Identify which cell holds the provided text, then report its (X, Y) central coordinate. 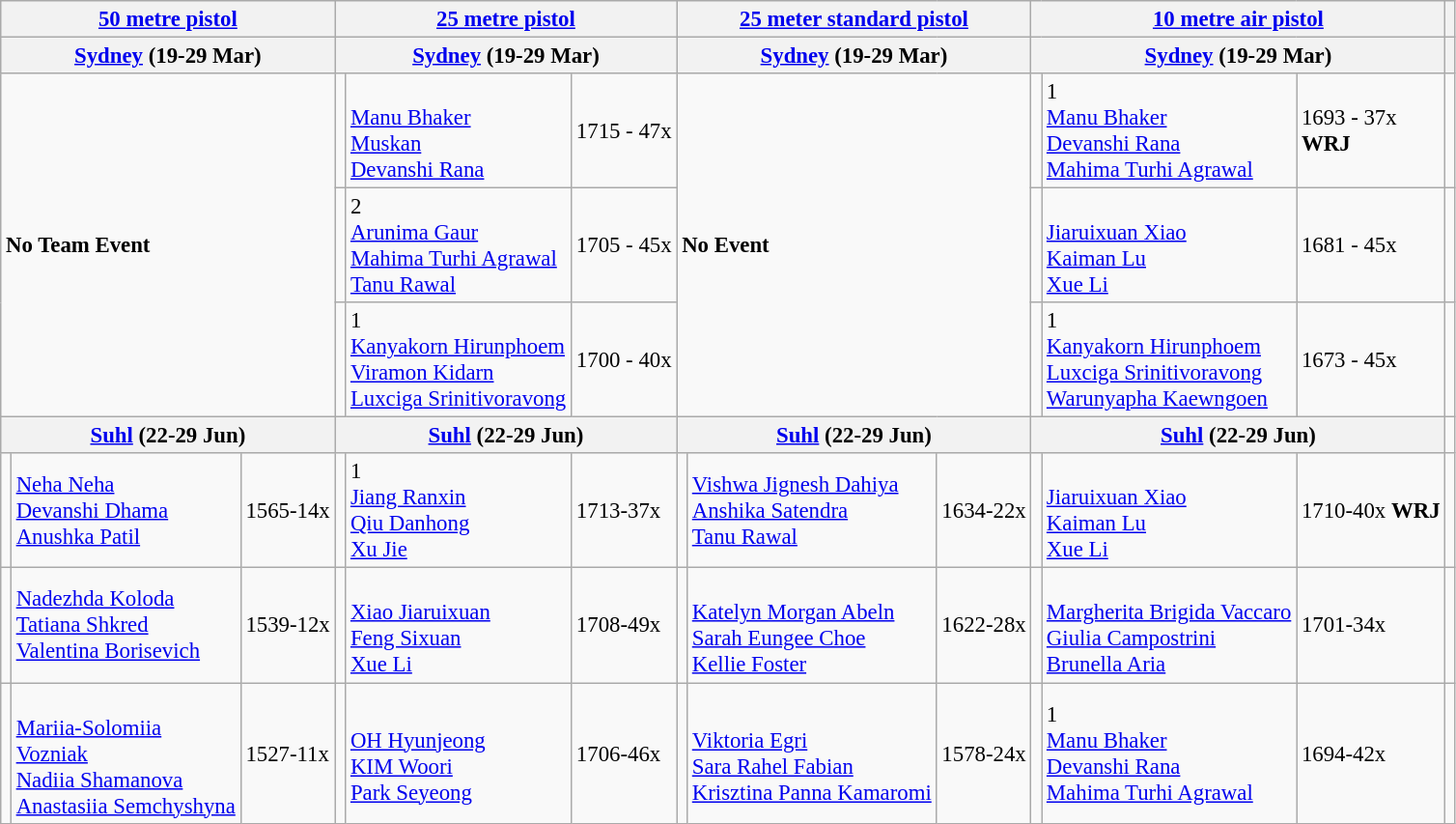
No Team Event (168, 245)
25 metre pistol (506, 19)
1706-46x (624, 753)
1634-22x (984, 512)
Nadezhda KolodaTatiana ShkredValentina Borisevich (126, 626)
Katelyn Morgan AbelnSarah Eungee ChoeKellie Foster (811, 626)
1701-34x (1371, 626)
25 meter standard pistol (854, 19)
Margherita Brigida VaccaroGiulia CampostriniBrunella Aria (1169, 626)
Mariia-SolomiiaVozniakNadiia ShamanovaAnastasiia Semchyshyna (126, 753)
1Kanyakorn HirunphoemViramon KidarnLuxciga Srinitivoravong (459, 359)
1622-28x (984, 626)
2Arunima GaurMahima Turhi AgrawalTanu Rawal (459, 245)
Neha NehaDevanshi DhamaAnushka Patil (126, 512)
10 metre air pistol (1238, 19)
1715 - 47x (624, 131)
1710-40x WRJ (1371, 512)
1Kanyakorn HirunphoemLuxciga SrinitivoravongWarunyapha Kaewngoen (1169, 359)
Xiao JiaruixuanFeng SixuanXue Li (459, 626)
1681 - 45x (1371, 245)
1Jiang RanxinQiu DanhongXu Jie (459, 512)
1693 - 37x WRJ (1371, 131)
OH HyunjeongKIM WooriPark Seyeong (459, 753)
1565-14x (288, 512)
1713-37x (624, 512)
1539-12x (288, 626)
Viktoria EgriSara Rahel FabianKrisztina Panna Kamaromi (811, 753)
1700 - 40x (624, 359)
1708-49x (624, 626)
Manu BhakerMuskanDevanshi Rana (459, 131)
1705 - 45x (624, 245)
1578-24x (984, 753)
1527-11x (288, 753)
50 metre pistol (168, 19)
Vishwa Jignesh DahiyaAnshika SatendraTanu Rawal (811, 512)
1673 - 45x (1371, 359)
No Event (854, 245)
1694-42x (1371, 753)
